Locate the cell with the specified text and output its (x, y) center coordinate. 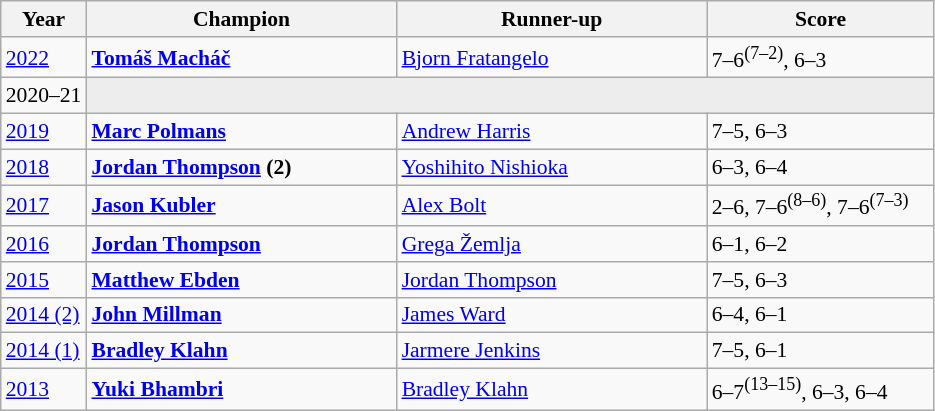
Grega Žemlja (552, 244)
Tomáš Macháč (241, 58)
Champion (241, 19)
6–1, 6–2 (821, 244)
2017 (44, 206)
Yoshihito Nishioka (552, 167)
2019 (44, 132)
Marc Polmans (241, 132)
Matthew Ebden (241, 280)
2022 (44, 58)
Andrew Harris (552, 132)
Jordan Thompson (2) (241, 167)
John Millman (241, 316)
6–4, 6–1 (821, 316)
6–7(13–15), 6–3, 6–4 (821, 390)
2016 (44, 244)
7–5, 6–1 (821, 351)
Year (44, 19)
2018 (44, 167)
7–6(7–2), 6–3 (821, 58)
James Ward (552, 316)
2014 (1) (44, 351)
Bjorn Fratangelo (552, 58)
2015 (44, 280)
Alex Bolt (552, 206)
6–3, 6–4 (821, 167)
Jason Kubler (241, 206)
2020–21 (44, 96)
2013 (44, 390)
Yuki Bhambri (241, 390)
Score (821, 19)
Jarmere Jenkins (552, 351)
Runner-up (552, 19)
2014 (2) (44, 316)
2–6, 7–6(8–6), 7–6(7–3) (821, 206)
